Locate the cell with the specified text and output its (x, y) center coordinate. 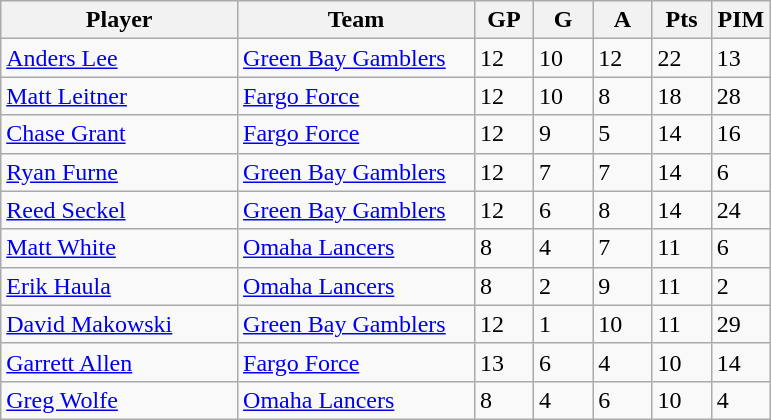
Matt Leitner (120, 96)
Garrett Allen (120, 362)
28 (740, 96)
Chase Grant (120, 134)
GP (504, 20)
Pts (682, 20)
G (564, 20)
Team (356, 20)
29 (740, 324)
1 (564, 324)
Player (120, 20)
5 (622, 134)
Greg Wolfe (120, 400)
24 (740, 210)
18 (682, 96)
Matt White (120, 248)
Reed Seckel (120, 210)
PIM (740, 20)
David Makowski (120, 324)
16 (740, 134)
22 (682, 58)
A (622, 20)
Anders Lee (120, 58)
Ryan Furne (120, 172)
Erik Haula (120, 286)
